Locate the cell with the specified text and output its [x, y] center coordinate. 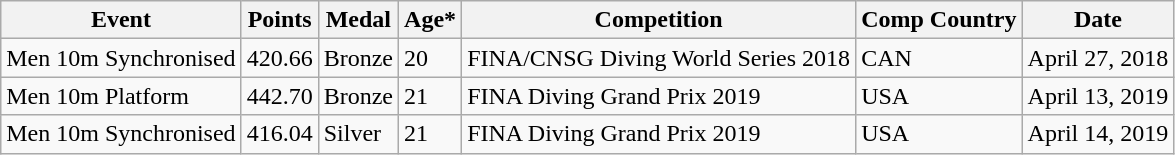
Competition [659, 20]
442.70 [280, 96]
April 14, 2019 [1098, 134]
CAN [939, 58]
Date [1098, 20]
FINA/CNSG Diving World Series 2018 [659, 58]
Comp Country [939, 20]
Silver [358, 134]
420.66 [280, 58]
20 [430, 58]
April 13, 2019 [1098, 96]
Age* [430, 20]
April 27, 2018 [1098, 58]
Medal [358, 20]
Event [121, 20]
416.04 [280, 134]
Points [280, 20]
Men 10m Platform [121, 96]
